Scan for the cell matching the given text and deliver its (x, y) coordinate at center. 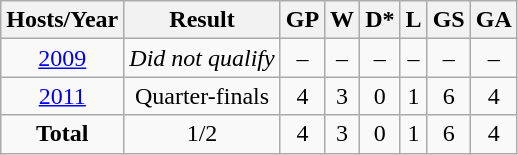
Hosts/Year (62, 20)
GP (302, 20)
2009 (62, 58)
GA (494, 20)
Total (62, 134)
GS (448, 20)
W (342, 20)
1/2 (202, 134)
L (414, 20)
Did not qualify (202, 58)
Quarter-finals (202, 96)
2011 (62, 96)
D* (380, 20)
Result (202, 20)
